For the text-containing cell, return its midpoint in [x, y] coordinate format. 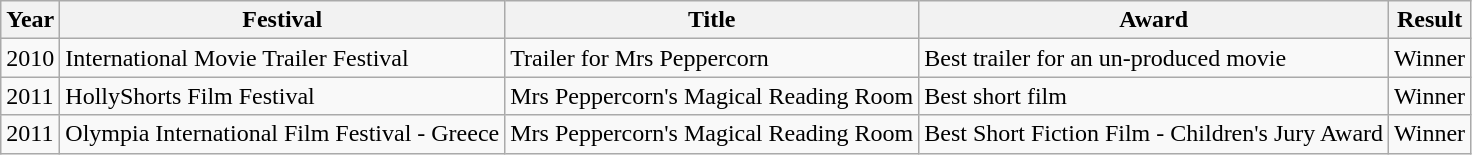
Award [1154, 20]
Trailer for Mrs Peppercorn [712, 58]
HollyShorts Film Festival [282, 96]
Best Short Fiction Film - Children's Jury Award [1154, 134]
Festival [282, 20]
Result [1430, 20]
Year [30, 20]
Best trailer for an un-produced movie [1154, 58]
Olympia International Film Festival - Greece [282, 134]
Best short film [1154, 96]
2010 [30, 58]
Title [712, 20]
International Movie Trailer Festival [282, 58]
